Return (x, y) of the center of cell containing provided text 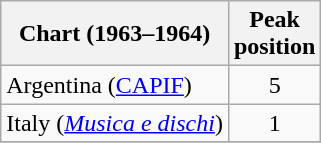
Italy (Musica e dischi) (115, 123)
5 (274, 85)
Argentina (CAPIF) (115, 85)
Chart (1963–1964) (115, 34)
Peakposition (274, 34)
1 (274, 123)
